Extract the [X, Y] coordinate from the center of the cell holding the provided text.  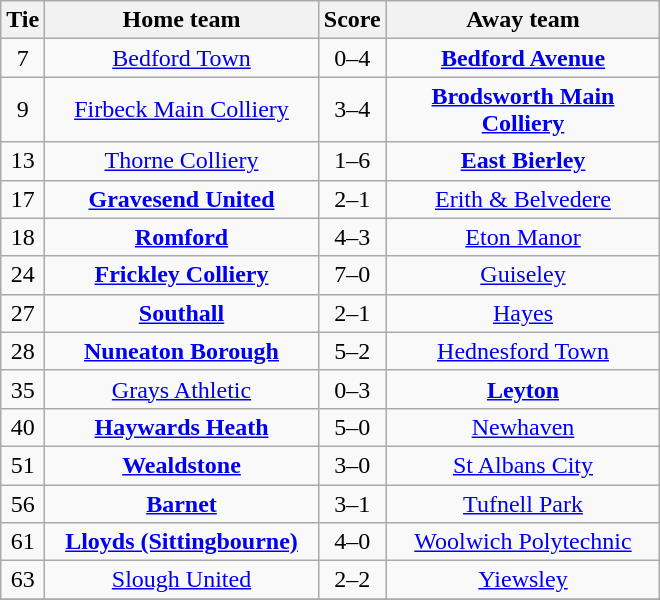
3–1 [352, 503]
Firbeck Main Colliery [182, 110]
Nuneaton Borough [182, 351]
Slough United [182, 580]
7 [23, 58]
27 [23, 313]
1–6 [352, 161]
Southall [182, 313]
7–0 [352, 275]
Guiseley [523, 275]
Romford [182, 237]
2–2 [352, 580]
Tufnell Park [523, 503]
40 [23, 427]
9 [23, 110]
4–0 [352, 542]
East Bierley [523, 161]
Hayes [523, 313]
Grays Athletic [182, 389]
Tie [23, 20]
Wealdstone [182, 465]
Barnet [182, 503]
18 [23, 237]
Erith & Belvedere [523, 199]
28 [23, 351]
Score [352, 20]
5–2 [352, 351]
56 [23, 503]
4–3 [352, 237]
Woolwich Polytechnic [523, 542]
17 [23, 199]
24 [23, 275]
Brodsworth Main Colliery [523, 110]
St Albans City [523, 465]
35 [23, 389]
13 [23, 161]
0–4 [352, 58]
Frickley Colliery [182, 275]
Eton Manor [523, 237]
63 [23, 580]
5–0 [352, 427]
Newhaven [523, 427]
Gravesend United [182, 199]
3–0 [352, 465]
Hednesford Town [523, 351]
61 [23, 542]
51 [23, 465]
0–3 [352, 389]
Bedford Town [182, 58]
Bedford Avenue [523, 58]
Home team [182, 20]
Haywards Heath [182, 427]
Lloyds (Sittingbourne) [182, 542]
Thorne Colliery [182, 161]
Away team [523, 20]
Yiewsley [523, 580]
Leyton [523, 389]
3–4 [352, 110]
